Return the [X, Y] coordinate for the center point of the cell that contains the specified text.  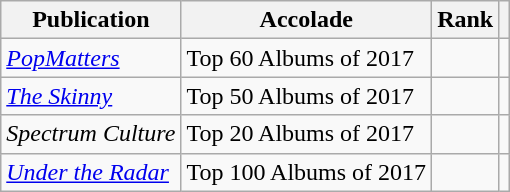
Top 60 Albums of 2017 [306, 58]
Accolade [306, 20]
The Skinny [91, 96]
Top 20 Albums of 2017 [306, 134]
Top 100 Albums of 2017 [306, 172]
Rank [466, 20]
Under the Radar [91, 172]
Publication [91, 20]
PopMatters [91, 58]
Spectrum Culture [91, 134]
Top 50 Albums of 2017 [306, 96]
